Extract the (x, y) coordinate from the center of the cell holding the provided text.  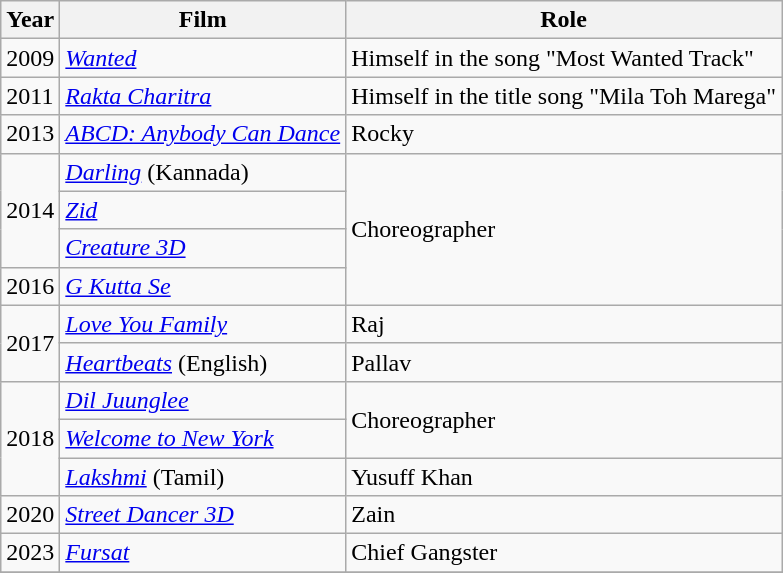
ABCD: Anybody Can Dance (203, 134)
2023 (30, 553)
2018 (30, 438)
Film (203, 20)
2016 (30, 286)
Year (30, 20)
2017 (30, 343)
Role (564, 20)
2014 (30, 210)
Yusuff Khan (564, 477)
Zid (203, 210)
Wanted (203, 58)
2020 (30, 515)
Creature 3D (203, 248)
Raj (564, 324)
Welcome to New York (203, 438)
Pallav (564, 362)
Dil Juunglee (203, 400)
Zain (564, 515)
2009 (30, 58)
Fursat (203, 553)
Street Dancer 3D (203, 515)
Rocky (564, 134)
Heartbeats (English) (203, 362)
Himself in the title song "Mila Toh Marega" (564, 96)
Himself in the song "Most Wanted Track" (564, 58)
2013 (30, 134)
2011 (30, 96)
Rakta Charitra (203, 96)
Love You Family (203, 324)
Lakshmi (Tamil) (203, 477)
G Kutta Se (203, 286)
Chief Gangster (564, 553)
Darling (Kannada) (203, 172)
